Capture the cell that displays the provided text and extract its (X, Y) central coordinate. 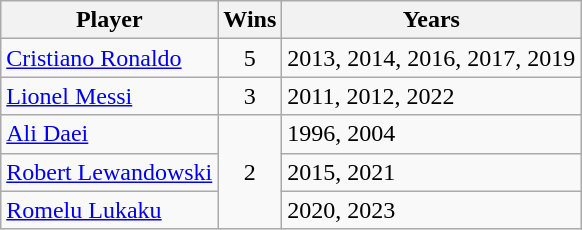
Cristiano Ronaldo (110, 58)
Robert Lewandowski (110, 172)
Player (110, 20)
1996, 2004 (432, 134)
Lionel Messi (110, 96)
3 (250, 96)
Romelu Lukaku (110, 210)
Ali Daei (110, 134)
2 (250, 172)
Wins (250, 20)
Years (432, 20)
2011, 2012, 2022 (432, 96)
2013, 2014, 2016, 2017, 2019 (432, 58)
5 (250, 58)
2015, 2021 (432, 172)
2020, 2023 (432, 210)
